Extract the [x, y] coordinate from the center of the cell holding the provided text.  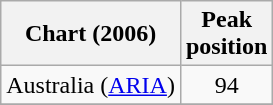
Australia (ARIA) [91, 85]
Peak position [226, 34]
94 [226, 85]
Chart (2006) [91, 34]
